Search for the cell housing the specified text and yield its (x, y) center coordinate. 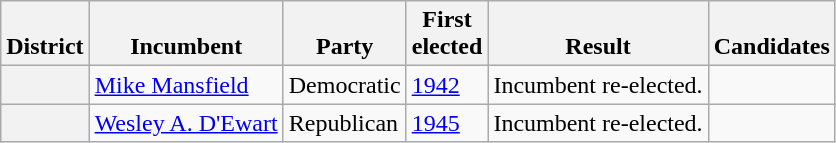
Candidates (772, 34)
1945 (447, 123)
Party (344, 34)
Republican (344, 123)
Mike Mansfield (186, 85)
Firstelected (447, 34)
Wesley A. D'Ewart (186, 123)
1942 (447, 85)
Result (598, 34)
District (45, 34)
Democratic (344, 85)
Incumbent (186, 34)
